Return (X, Y) of the center of cell containing provided text 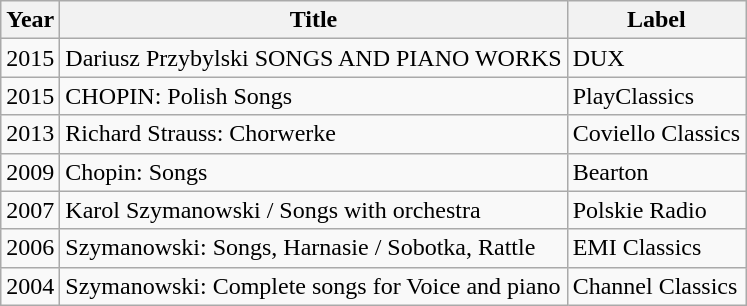
DUX (656, 58)
Bearton (656, 172)
2006 (30, 248)
Richard Strauss: Chorwerke (314, 134)
Label (656, 20)
CHOPIN: Polish Songs (314, 96)
Channel Classics (656, 286)
EMI Classics (656, 248)
Szymanowski: Complete songs for Voice and piano (314, 286)
Title (314, 20)
2009 (30, 172)
Polskie Radio (656, 210)
Dariusz Przybylski SONGS AND PIANO WORKS (314, 58)
2007 (30, 210)
Year (30, 20)
Coviello Classics (656, 134)
Chopin: Songs (314, 172)
Karol Szymanowski / Songs with orchestra (314, 210)
2004 (30, 286)
2013 (30, 134)
Szymanowski: Songs, Harnasie / Sobotka, Rattle (314, 248)
PlayClassics (656, 96)
